Find where the given text appears and provide that cell's center as [x, y] coordinate. 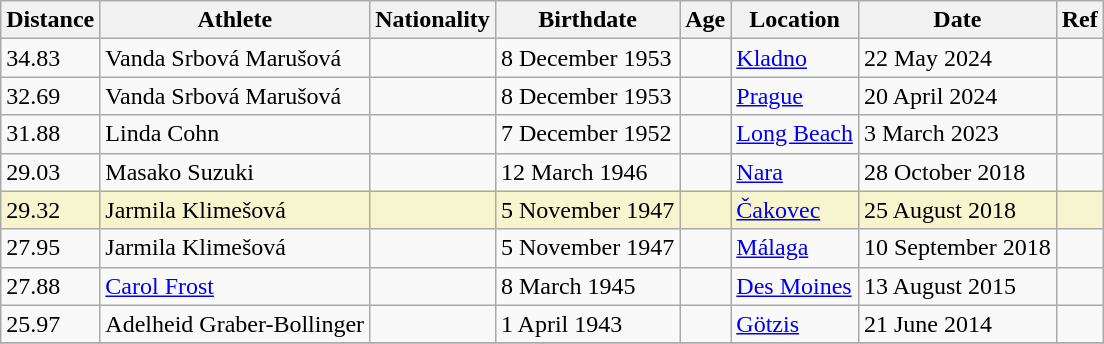
21 June 2014 [957, 324]
31.88 [50, 134]
29.32 [50, 210]
Masako Suzuki [235, 172]
Linda Cohn [235, 134]
Long Beach [795, 134]
Ref [1080, 20]
Date [957, 20]
3 March 2023 [957, 134]
Distance [50, 20]
Čakovec [795, 210]
22 May 2024 [957, 58]
Kladno [795, 58]
34.83 [50, 58]
32.69 [50, 96]
28 October 2018 [957, 172]
Location [795, 20]
25 August 2018 [957, 210]
8 March 1945 [587, 286]
Des Moines [795, 286]
12 March 1946 [587, 172]
Adelheid Graber-Bollinger [235, 324]
13 August 2015 [957, 286]
Birthdate [587, 20]
Nationality [433, 20]
27.95 [50, 248]
1 April 1943 [587, 324]
Carol Frost [235, 286]
29.03 [50, 172]
20 April 2024 [957, 96]
Age [706, 20]
Athlete [235, 20]
Prague [795, 96]
7 December 1952 [587, 134]
Málaga [795, 248]
Nara [795, 172]
10 September 2018 [957, 248]
25.97 [50, 324]
27.88 [50, 286]
Götzis [795, 324]
